Return [x, y] of the center of cell containing provided text 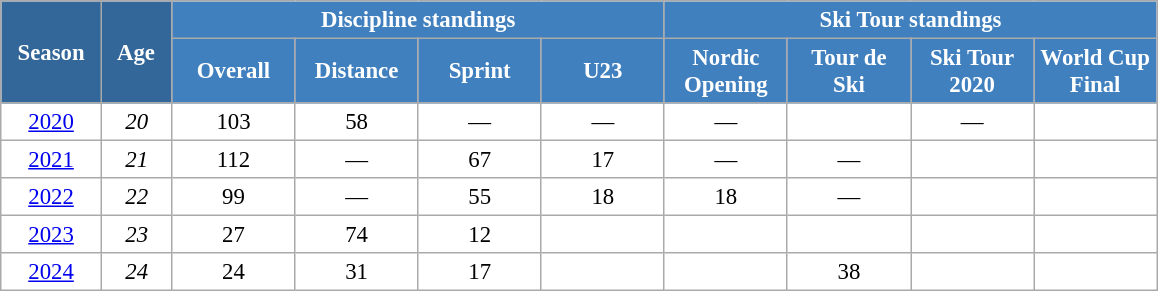
NordicOpening [726, 72]
2021 [52, 160]
Overall [234, 72]
20 [136, 122]
Ski Tour standings [910, 20]
74 [356, 235]
103 [234, 122]
2020 [52, 122]
55 [480, 197]
21 [136, 160]
58 [356, 122]
Distance [356, 72]
World CupFinal [1096, 72]
17 [602, 160]
Age [136, 52]
U23 [602, 72]
Tour deSki [848, 72]
Sprint [480, 72]
Discipline standings [418, 20]
23 [136, 235]
67 [480, 160]
27 [234, 235]
112 [234, 160]
2023 [52, 235]
12 [480, 235]
Ski Tour2020 [972, 72]
2022 [52, 197]
22 [136, 197]
99 [234, 197]
Season [52, 52]
